Search for the cell housing the specified text and yield its [x, y] center coordinate. 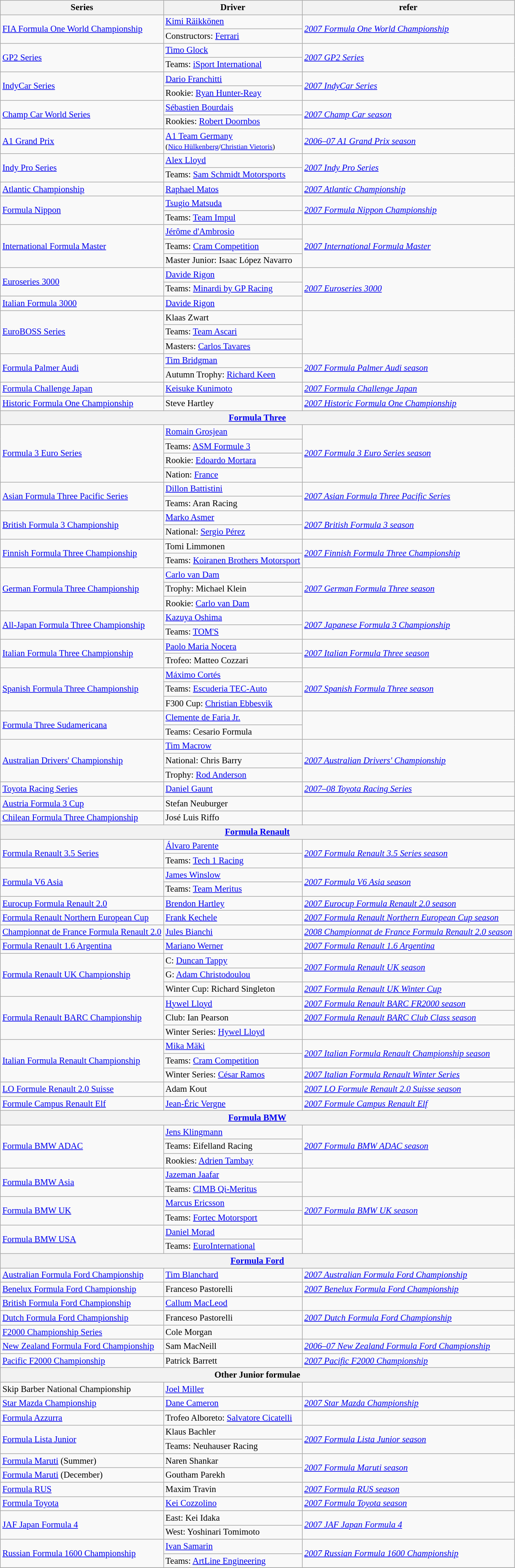
2007 German Formula Three season [408, 589]
Teams: Team Ascari [233, 332]
Marcus Ericsson [233, 1204]
Tim Macrow [233, 746]
2007 Atlantic Championship [408, 189]
Frank Kechele [233, 918]
Formula Renault 1.6 Argentina [82, 946]
2007 British Formula 3 season [408, 525]
Alex Lloyd [233, 160]
Brendon Hartley [233, 903]
2007 Formule Campus Renault Elf [408, 1104]
2007 Formula Toyota season [408, 1503]
Trophy: Rod Anderson [233, 775]
2007 Historic Formula One Championship [408, 403]
2007 Formula Renault Northern European Cup season [408, 918]
Teams: Aran Racing [233, 503]
Indy Pro Series [82, 168]
IndyCar Series [82, 86]
Skip Barber National Championship [82, 1389]
2007 Finnish Formula Three Championship [408, 553]
Teams: Eifelland Racing [233, 1146]
2007 International Formula Master [408, 246]
2007 Euroseries 3000 [408, 289]
A1 Team Germany(Nico Hülkenberg/Christian Vietoris) [233, 141]
2006–07 A1 Grand Prix season [408, 141]
Series [82, 8]
2007 Formula Lista Junior season [408, 1439]
East: Kei Idaka [233, 1518]
Formula Toyota [82, 1503]
2007 Formula Renault 1.6 Argentina [408, 946]
Rookie: Carlo van Dam [233, 603]
German Formula Three Championship [82, 589]
2007 Formula Renault UK Winter Cup [408, 989]
Callum MacLeod [233, 1304]
Mika Mäki [233, 1046]
Carlo van Dam [233, 575]
Formula BMW Asia [82, 1182]
Formula Renault Northern European Cup [82, 918]
Trophy: Michael Klein [233, 589]
2006–07 New Zealand Formula Ford Championship [408, 1346]
Adam Kout [233, 1089]
Teams: iSport International [233, 65]
Pacific F2000 Championship [82, 1361]
Jean-Éric Vergne [233, 1104]
Máximo Cortés [233, 675]
Formula BMW [257, 1118]
Italian Formula Three Championship [82, 654]
G: Adam Christodoulou [233, 975]
refer [408, 8]
2007 Formula One World Championship [408, 29]
2007 JAF Japan Formula 4 [408, 1525]
2007 Eurocup Formula Renault 2.0 season [408, 903]
Euroseries 3000 [82, 282]
Teams: Tech 1 Racing [233, 860]
Star Mazda Championship [82, 1404]
Teams: ArtLine Engineering [233, 1561]
Master Junior: Isaac López Navarro [233, 260]
2007 Australian Drivers' Championship [408, 761]
Daniel Gaunt [233, 789]
Teams: Escuderia TEC-Auto [233, 689]
Winter Series: César Ramos [233, 1075]
2007 Formula Renault BARC Club Class season [408, 1018]
Stefan Neuburger [233, 803]
2007–08 Toyota Racing Series [408, 789]
Keisuke Kunimoto [233, 389]
Klaus Bachler [233, 1432]
Kimi Räikkönen [233, 22]
Trofeo: Matteo Cozzari [233, 661]
2007 Japanese Formula 3 Championship [408, 625]
Formula Palmer Audi [82, 368]
Spanish Formula Three Championship [82, 689]
Álvaro Parente [233, 846]
Raphael Matos [233, 189]
F300 Cup: Christian Ebbesvik [233, 703]
2007 Formula Renault 3.5 Series season [408, 854]
GP2 Series [82, 57]
Daniel Morad [233, 1232]
2007 Russian Formula 1600 Championship [408, 1554]
Formula Maruti (Summer) [82, 1461]
Clemente de Faria Jr. [233, 718]
Sam MacNeill [233, 1346]
Formula Renault UK Championship [82, 975]
Steve Hartley [233, 403]
Club: Ian Pearson [233, 1018]
LO Formule Renault 2.0 Suisse [82, 1089]
Dario Franchitti [233, 79]
Other Junior formulae [257, 1375]
Winter Series: Hywel Lloyd [233, 1032]
Marko Asmer [233, 518]
Trofeo Alboreto: Salvatore Cicatelli [233, 1418]
2007 Formula Palmer Audi season [408, 368]
New Zealand Formula Ford Championship [82, 1346]
Formula Maruti (December) [82, 1475]
Jules Bianchi [233, 932]
2007 Formula Challenge Japan [408, 389]
Benelux Formula Ford Championship [82, 1289]
2007 Italian Formula Renault Winter Series [408, 1075]
Goutham Parekh [233, 1475]
Teams: Sam Schmidt Motorsports [233, 175]
Formula 3 Euro Series [82, 453]
West: Yoshinari Tomimoto [233, 1532]
2007 IndyCar Series [408, 86]
Teams: Team Meritus [233, 889]
2007 Italian Formula Three season [408, 654]
Rookie: Ryan Hunter-Reay [233, 93]
Tsugio Matsuda [233, 203]
2007 Formula Nippon Championship [408, 211]
2007 Star Mazda Championship [408, 1404]
Formula Three [257, 418]
Constructors: Ferrari [233, 36]
2007 Italian Formula Renault Championship season [408, 1053]
Formula Lista Junior [82, 1439]
Klaas Zwart [233, 317]
Romain Grosjean [233, 432]
Autumn Trophy: Richard Keen [233, 375]
2007 Formula Renault BARC FR2000 season [408, 1004]
Jérôme d'Ambrosio [233, 232]
Formula BMW UK [82, 1211]
Teams: EuroInternational [233, 1246]
Driver [233, 8]
Russian Formula 1600 Championship [82, 1554]
Cole Morgan [233, 1332]
Eurocup Formula Renault 2.0 [82, 903]
2007 Dutch Formula Ford Championship [408, 1318]
2007 Formula RUS season [408, 1489]
Formula RUS [82, 1489]
C: Duncan Tappy [233, 960]
2007 Formula Maruti season [408, 1468]
José Luis Riffo [233, 818]
Formula Renault BARC Championship [82, 1018]
Kazuya Oshima [233, 618]
All-Japan Formula Three Championship [82, 625]
Austria Formula 3 Cup [82, 803]
National: Sergio Pérez [233, 532]
Teams: ASM Formule 3 [233, 446]
Hywel Lloyd [233, 1004]
Championnat de France Formula Renault 2.0 [82, 932]
Chilean Formula Three Championship [82, 818]
Teams: Cesario Formula [233, 732]
Timo Glock [233, 50]
Formula Nippon [82, 211]
James Winslow [233, 875]
Teams: Koiranen Brothers Motorsport [233, 561]
Masters: Carlos Tavares [233, 346]
International Formula Master [82, 246]
2007 Champ Car season [408, 115]
2007 Benelux Formula Ford Championship [408, 1289]
British Formula 3 Championship [82, 525]
Formula Renault [257, 832]
Asian Formula Three Pacific Series [82, 496]
Nation: France [233, 475]
Dillon Battistini [233, 489]
Dane Cameron [233, 1404]
Formula V6 Asia [82, 882]
Rookies: Robert Doornbos [233, 122]
Rookie: Edoardo Mortara [233, 461]
2007 Australian Formula Ford Championship [408, 1275]
Winter Cup: Richard Singleton [233, 989]
2008 Championnat de France Formula Renault 2.0 season [408, 932]
2007 Formula 3 Euro Series season [408, 453]
Atlantic Championship [82, 189]
2007 Formula V6 Asia season [408, 882]
2007 Formula Renault UK season [408, 968]
Teams: Minardi by GP Racing [233, 289]
2007 Asian Formula Three Pacific Series [408, 496]
Teams: CIMB Qi-Meritus [233, 1189]
Formula Renault 3.5 Series [82, 854]
Formula Three Sudamericana [82, 725]
2007 Formula BMW UK season [408, 1211]
Jazeman Jaafar [233, 1175]
2007 Pacific F2000 Championship [408, 1361]
Tim Bridgman [233, 361]
Dutch Formula Ford Championship [82, 1318]
FIA Formula One World Championship [82, 29]
Jens Klingmann [233, 1132]
Joel Miller [233, 1389]
Teams: TOM'S [233, 632]
2007 LO Formule Renault 2.0 Suisse season [408, 1089]
Formula BMW ADAC [82, 1146]
Formula BMW USA [82, 1239]
Maxim Travin [233, 1489]
Tim Blanchard [233, 1275]
Patrick Barrett [233, 1361]
Champ Car World Series [82, 115]
Sébastien Bourdais [233, 108]
2007 Indy Pro Series [408, 168]
F2000 Championship Series [82, 1332]
Teams: Team Impul [233, 217]
JAF Japan Formula 4 [82, 1525]
2007 Formula BMW ADAC season [408, 1146]
2007 Spanish Formula Three season [408, 689]
Tomi Limmonen [233, 546]
Kei Cozzolino [233, 1503]
Formula Challenge Japan [82, 389]
Formule Campus Renault Elf [82, 1104]
Ivan Samarin [233, 1546]
Finnish Formula Three Championship [82, 553]
Teams: Neuhauser Racing [233, 1446]
Historic Formula One Championship [82, 403]
Paolo Maria Nocera [233, 646]
Formula Azzurra [82, 1418]
Italian Formula 3000 [82, 304]
British Formula Ford Championship [82, 1304]
Formula Ford [257, 1261]
Mariano Werner [233, 946]
A1 Grand Prix [82, 141]
Italian Formula Renault Championship [82, 1061]
Toyota Racing Series [82, 789]
EuroBOSS Series [82, 332]
2007 GP2 Series [408, 57]
Rookies: Adrien Tambay [233, 1161]
National: Chris Barry [233, 761]
Australian Drivers' Championship [82, 761]
Teams: Fortec Motorsport [233, 1218]
Australian Formula Ford Championship [82, 1275]
Naren Shankar [233, 1461]
